Detect which cell encompasses the target text, then output its (X, Y) center coordinate. 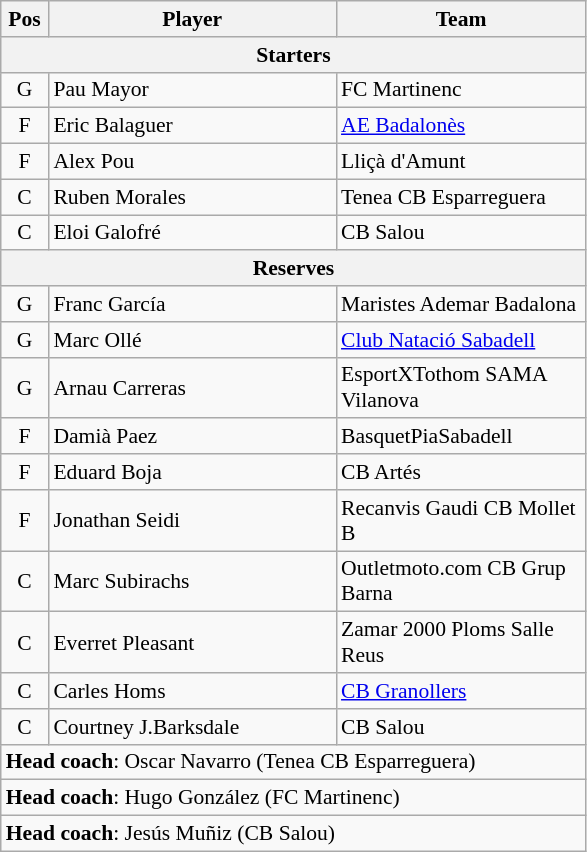
Reserves (294, 269)
Lliçà d'Amunt (461, 162)
Courtney J.Barksdale (192, 727)
Carles Homs (192, 691)
Recanvis Gaudi CB Mollet B (461, 520)
Jonathan Seidi (192, 520)
Head coach: Oscar Navarro (Tenea CB Esparreguera) (294, 762)
Arnau Carreras (192, 388)
Pau Mayor (192, 90)
Starters (294, 55)
Player (192, 19)
CB Artés (461, 472)
BasquetPiaSabadell (461, 437)
Head coach: Hugo González (FC Martinenc) (294, 798)
EsportXTothom SAMA Vilanova (461, 388)
AE Badalonès (461, 126)
Outletmoto.com CB Grup Barna (461, 582)
Maristes Ademar Badalona (461, 304)
Ruben Morales (192, 197)
Marc Ollé (192, 340)
Zamar 2000 Ploms Salle Reus (461, 642)
Marc Subirachs (192, 582)
Everret Pleasant (192, 642)
Alex Pou (192, 162)
Eloi Galofré (192, 233)
Head coach: Jesús Muñiz (CB Salou) (294, 834)
Eric Balaguer (192, 126)
Damià Paez (192, 437)
FC Martinenc (461, 90)
Franc García (192, 304)
Tenea CB Esparreguera (461, 197)
Pos (25, 19)
Eduard Boja (192, 472)
CB Granollers (461, 691)
Club Natació Sabadell (461, 340)
Team (461, 19)
